Search for the cell housing the specified text and yield its [X, Y] center coordinate. 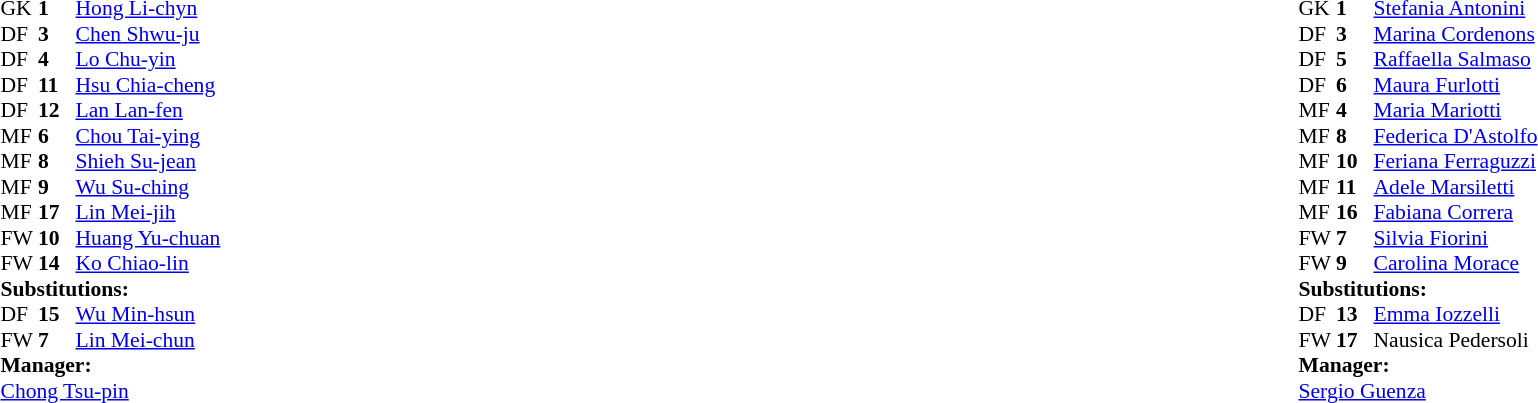
Wu Su-ching [148, 187]
15 [57, 315]
Silvia Fiorini [1456, 238]
Feriana Ferraguzzi [1456, 161]
Lin Mei-jih [148, 213]
Maura Furlotti [1456, 85]
12 [57, 111]
Nausica Pedersoli [1456, 340]
Adele Marsiletti [1456, 187]
Chou Tai-ying [148, 136]
Fabiana Correra [1456, 213]
Shieh Su-jean [148, 161]
Emma Iozzelli [1456, 315]
Huang Yu-chuan [148, 238]
14 [57, 263]
Raffaella Salmaso [1456, 59]
Maria Mariotti [1456, 111]
Lan Lan-fen [148, 111]
Chen Shwu-ju [148, 34]
5 [1355, 59]
Carolina Morace [1456, 263]
Wu Min-hsun [148, 315]
Federica D'Astolfo [1456, 136]
Marina Cordenons [1456, 34]
16 [1355, 213]
Hsu Chia-cheng [148, 85]
13 [1355, 315]
Ko Chiao-lin [148, 263]
Lin Mei-chun [148, 340]
Lo Chu-yin [148, 59]
